Extract the [X, Y] coordinate from the center of the cell holding the provided text.  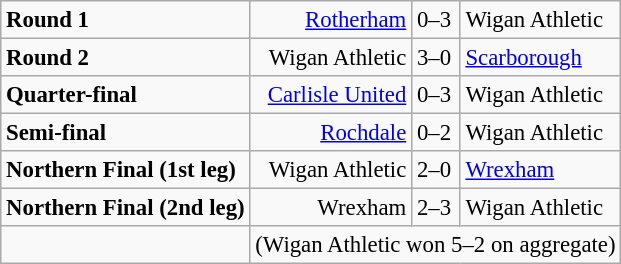
(Wigan Athletic won 5–2 on aggregate) [436, 245]
Quarter-final [126, 95]
2–3 [436, 208]
Northern Final (2nd leg) [126, 208]
3–0 [436, 58]
Northern Final (1st leg) [126, 170]
0–2 [436, 133]
Carlisle United [331, 95]
Round 1 [126, 20]
Scarborough [540, 58]
Round 2 [126, 58]
Semi-final [126, 133]
2–0 [436, 170]
Rotherham [331, 20]
Rochdale [331, 133]
